Return (x, y) of the center of cell containing provided text 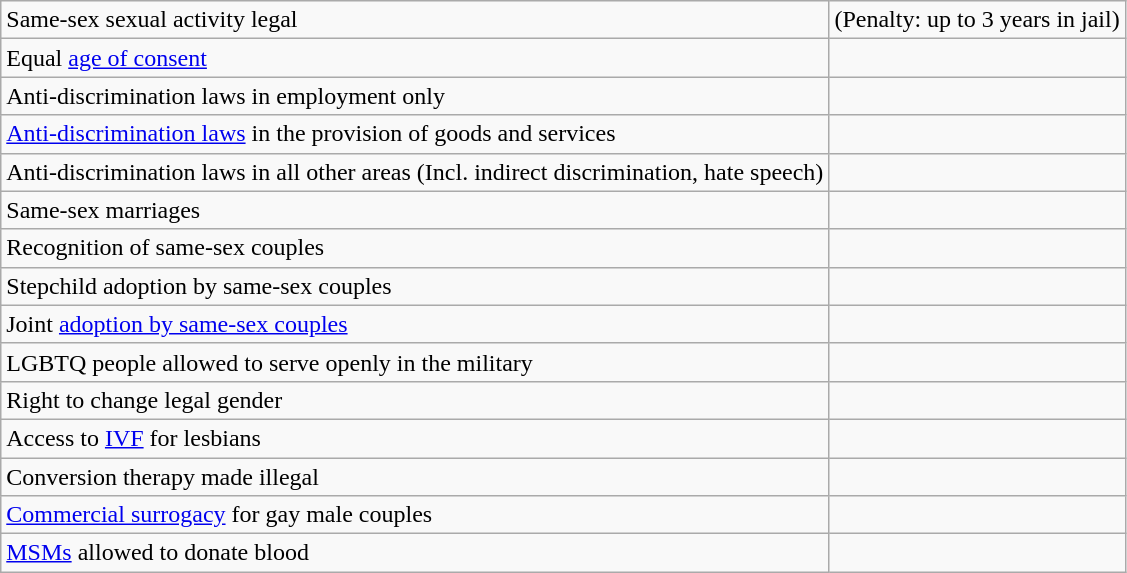
MSMs allowed to donate blood (415, 553)
Same-sex sexual activity legal (415, 20)
Access to IVF for lesbians (415, 438)
Anti-discrimination laws in the provision of goods and services (415, 134)
Anti-discrimination laws in employment only (415, 96)
Commercial surrogacy for gay male couples (415, 515)
Joint adoption by same-sex couples (415, 324)
LGBTQ people allowed to serve openly in the military (415, 362)
Anti-discrimination laws in all other areas (Incl. indirect discrimination, hate speech) (415, 172)
Conversion therapy made illegal (415, 477)
(Penalty: up to 3 years in jail) (977, 20)
Right to change legal gender (415, 400)
Stepchild adoption by same-sex couples (415, 286)
Recognition of same-sex couples (415, 248)
Same-sex marriages (415, 210)
Equal age of consent (415, 58)
